Identify which cell holds the provided text, then report its [x, y] central coordinate. 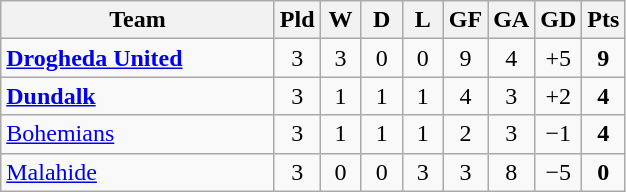
−1 [558, 134]
W [340, 20]
Pts [604, 20]
8 [512, 172]
L [422, 20]
D [382, 20]
−5 [558, 172]
+2 [558, 96]
GD [558, 20]
+5 [558, 58]
Malahide [138, 172]
Pld [297, 20]
GA [512, 20]
Drogheda United [138, 58]
GF [465, 20]
Team [138, 20]
2 [465, 134]
Bohemians [138, 134]
Dundalk [138, 96]
